Determine the (X, Y) coordinate at the center of the cell enclosing the given text.  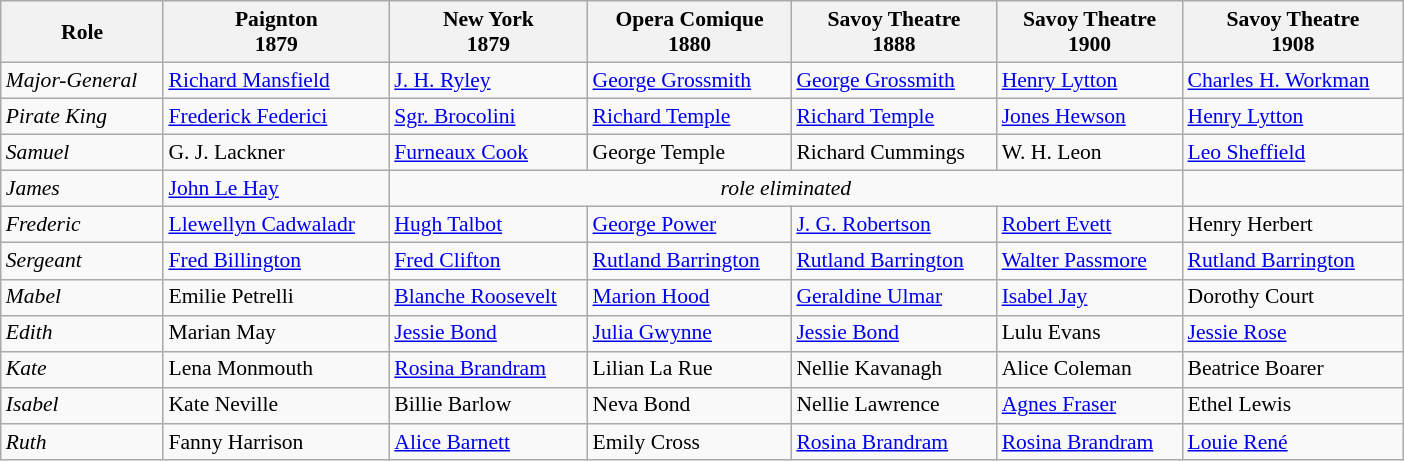
Fanny Harrison (276, 442)
New York1879 (488, 32)
Savoy Theatre1900 (1090, 32)
James (82, 189)
Louie René (1292, 442)
Ethel Lewis (1292, 406)
Pirate King (82, 117)
Leo Sheffield (1292, 153)
Savoy Theatre1888 (894, 32)
Billie Barlow (488, 406)
Alice Barnett (488, 442)
Fred Billington (276, 261)
Lulu Evans (1090, 333)
Hugh Talbot (488, 225)
Nellie Lawrence (894, 406)
J. G. Robertson (894, 225)
Furneaux Cook (488, 153)
Marion Hood (690, 297)
Robert Evett (1090, 225)
Sergeant (82, 261)
Julia Gwynne (690, 333)
Lena Monmouth (276, 369)
Llewellyn Cadwaladr (276, 225)
Marian May (276, 333)
Geraldine Ulmar (894, 297)
Edith (82, 333)
Beatrice Boarer (1292, 369)
Jessie Rose (1292, 333)
Fred Clifton (488, 261)
Paignton1879 (276, 32)
Frederic (82, 225)
Kate (82, 369)
G. J. Lackner (276, 153)
Lilian La Rue (690, 369)
George Power (690, 225)
role eliminated (786, 189)
Nellie Kavanagh (894, 369)
Richard Mansfield (276, 81)
Emily Cross (690, 442)
W. H. Leon (1090, 153)
J. H. Ryley (488, 81)
Agnes Fraser (1090, 406)
Henry Herbert (1292, 225)
Sgr. Brocolini (488, 117)
Role (82, 32)
Walter Passmore (1090, 261)
Opera Comique1880 (690, 32)
Frederick Federici (276, 117)
John Le Hay (276, 189)
Jones Hewson (1090, 117)
Isabel (82, 406)
Major-General (82, 81)
Dorothy Court (1292, 297)
Emilie Petrelli (276, 297)
Samuel (82, 153)
Savoy Theatre1908 (1292, 32)
Neva Bond (690, 406)
Mabel (82, 297)
Alice Coleman (1090, 369)
Isabel Jay (1090, 297)
George Temple (690, 153)
Kate Neville (276, 406)
Richard Cummings (894, 153)
Blanche Roosevelt (488, 297)
Charles H. Workman (1292, 81)
Ruth (82, 442)
